Capture the cell that displays the provided text and extract its [x, y] central coordinate. 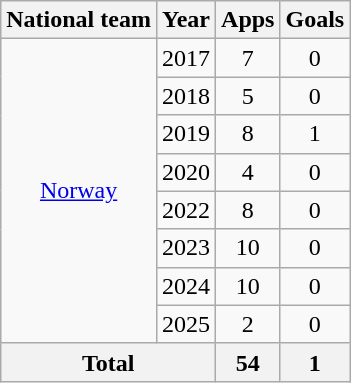
7 [248, 58]
2 [248, 324]
5 [248, 96]
Apps [248, 20]
Year [186, 20]
54 [248, 362]
2018 [186, 96]
Total [108, 362]
2019 [186, 134]
2017 [186, 58]
National team [79, 20]
2024 [186, 286]
Norway [79, 191]
2020 [186, 172]
4 [248, 172]
2023 [186, 248]
2022 [186, 210]
Goals [315, 20]
2025 [186, 324]
